Extract the [X, Y] coordinate from the center of the cell holding the provided text.  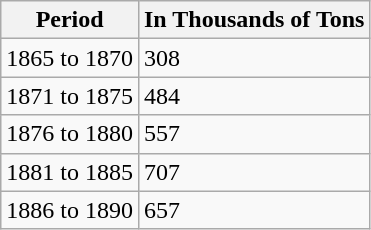
308 [254, 58]
1871 to 1875 [70, 96]
707 [254, 172]
557 [254, 134]
484 [254, 96]
1886 to 1890 [70, 210]
1865 to 1870 [70, 58]
1876 to 1880 [70, 134]
657 [254, 210]
Period [70, 20]
In Thousands of Tons [254, 20]
1881 to 1885 [70, 172]
